Scan for the cell matching the given text and deliver its (x, y) coordinate at center. 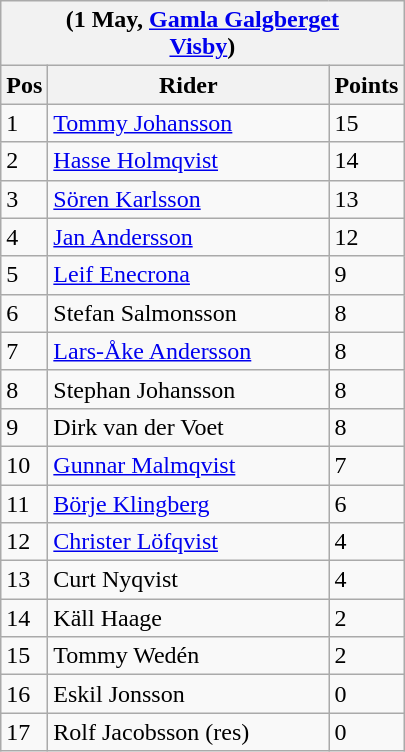
Lars-Åke Andersson (188, 351)
Eskil Jonsson (188, 694)
Pos (24, 85)
Tommy Johansson (188, 123)
Leif Enecrona (188, 275)
Stefan Salmonsson (188, 313)
Stephan Johansson (188, 389)
Käll Haage (188, 618)
1 (24, 123)
Rolf Jacobsson (res) (188, 732)
Curt Nyqvist (188, 580)
10 (24, 465)
Jan Andersson (188, 237)
11 (24, 503)
3 (24, 199)
Tommy Wedén (188, 656)
(1 May, Gamla Galgberget Visby) (202, 34)
16 (24, 694)
Dirk van der Voet (188, 427)
Rider (188, 85)
Gunnar Malmqvist (188, 465)
Points (366, 85)
Sören Karlsson (188, 199)
5 (24, 275)
17 (24, 732)
Hasse Holmqvist (188, 161)
Christer Löfqvist (188, 542)
Börje Klingberg (188, 503)
